Identify which cell holds the provided text, then report its (X, Y) central coordinate. 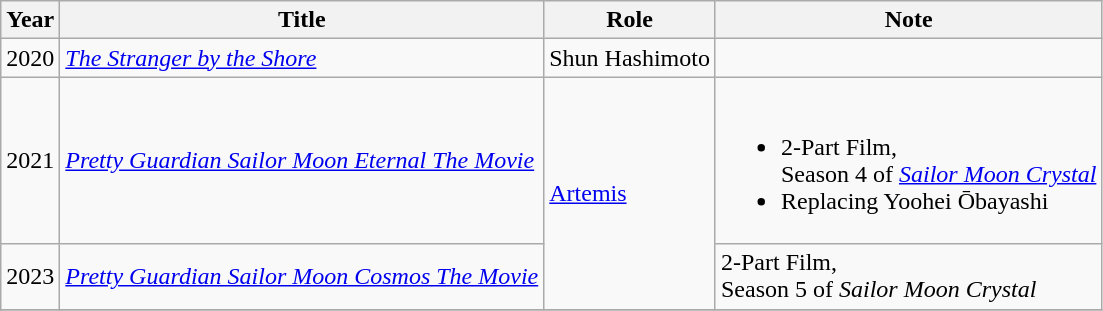
Year (30, 20)
Shun Hashimoto (630, 58)
Artemis (630, 193)
2-Part Film,Season 4 of Sailor Moon Crystal Replacing Yoohei Ōbayashi (908, 160)
2020 (30, 58)
Title (302, 20)
2021 (30, 160)
Pretty Guardian Sailor Moon Eternal The Movie (302, 160)
The Stranger by the Shore (302, 58)
2023 (30, 276)
Note (908, 20)
2-Part Film,Season 5 of Sailor Moon Crystal (908, 276)
Pretty Guardian Sailor Moon Cosmos The Movie (302, 276)
Role (630, 20)
